Scan for the cell matching the given text and deliver its [X, Y] coordinate at center. 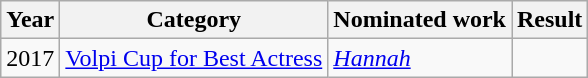
Nominated work [420, 20]
Year [30, 20]
Hannah [420, 58]
Volpi Cup for Best Actress [194, 58]
Result [550, 20]
2017 [30, 58]
Category [194, 20]
